For the text-containing cell, return its midpoint in [x, y] coordinate format. 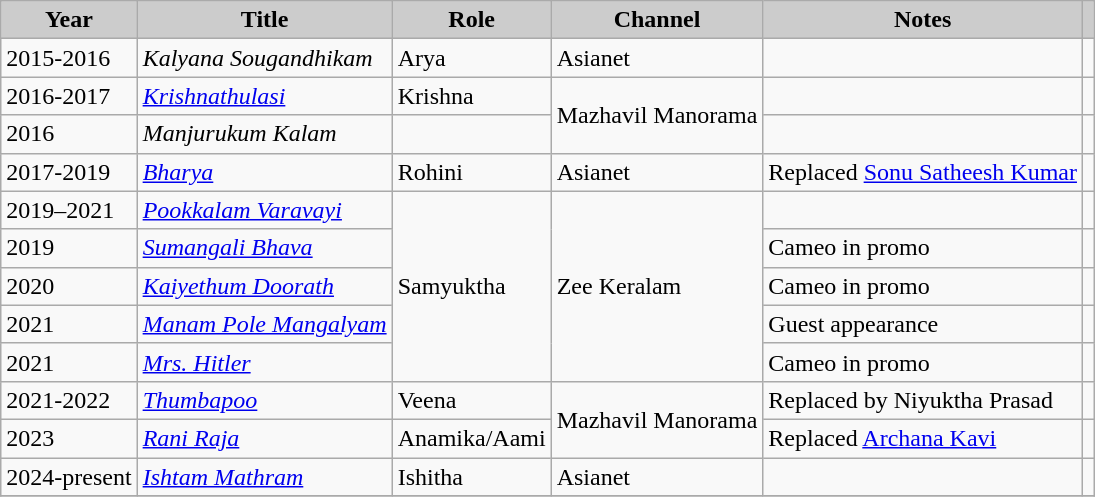
2021-2022 [69, 400]
Role [472, 20]
Veena [472, 400]
Sumangali Bhava [264, 248]
Bharya [264, 172]
2023 [69, 438]
Replaced Archana Kavi [923, 438]
2020 [69, 286]
Ishitha [472, 477]
Samyuktha [472, 286]
2016 [69, 134]
Manjurukum Kalam [264, 134]
Replaced by Niyuktha Prasad [923, 400]
2017-2019 [69, 172]
2019 [69, 248]
Zee Keralam [657, 286]
2024-present [69, 477]
Notes [923, 20]
Rohini [472, 172]
2015-2016 [69, 58]
Replaced Sonu Satheesh Kumar [923, 172]
Guest appearance [923, 324]
Krishna [472, 96]
Mrs. Hitler [264, 362]
Manam Pole Mangalyam [264, 324]
Pookkalam Varavayi [264, 210]
Kalyana Sougandhikam [264, 58]
Kaiyethum Doorath [264, 286]
2019–2021 [69, 210]
Ishtam Mathram [264, 477]
Anamika/Aami [472, 438]
Thumbapoo [264, 400]
Channel [657, 20]
Title [264, 20]
2016-2017 [69, 96]
Krishnathulasi [264, 96]
Arya [472, 58]
Rani Raja [264, 438]
Year [69, 20]
